Capture the cell that displays the provided text and extract its [X, Y] central coordinate. 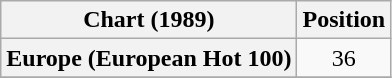
Chart (1989) [149, 20]
Position [344, 20]
36 [344, 58]
Europe (European Hot 100) [149, 58]
